Return the [X, Y] coordinate for the center point of the cell that contains the specified text.  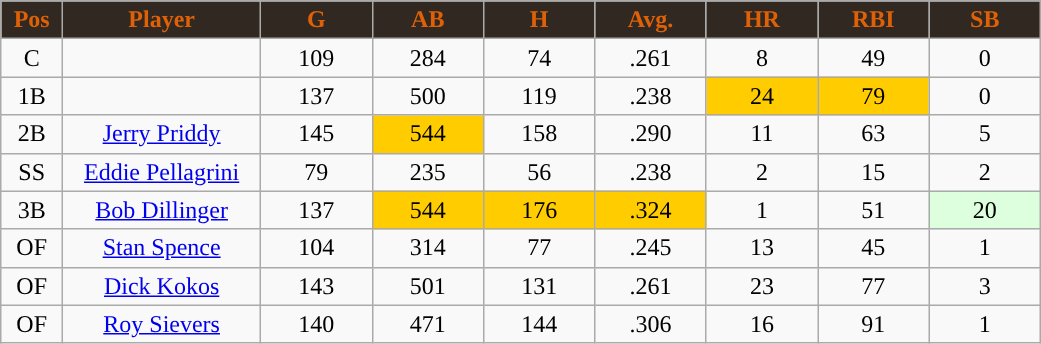
H [538, 20]
74 [538, 58]
.290 [650, 134]
G [316, 20]
5 [984, 134]
501 [428, 286]
15 [874, 172]
3B [32, 210]
20 [984, 210]
284 [428, 58]
1B [32, 96]
176 [538, 210]
24 [762, 96]
45 [874, 248]
143 [316, 286]
Bob Dillinger [162, 210]
49 [874, 58]
500 [428, 96]
11 [762, 134]
56 [538, 172]
.324 [650, 210]
13 [762, 248]
Roy Sievers [162, 324]
Eddie Pellagrini [162, 172]
Player [162, 20]
Dick Kokos [162, 286]
16 [762, 324]
.306 [650, 324]
314 [428, 248]
158 [538, 134]
SS [32, 172]
Pos [32, 20]
Jerry Priddy [162, 134]
119 [538, 96]
23 [762, 286]
RBI [874, 20]
.245 [650, 248]
2B [32, 134]
HR [762, 20]
3 [984, 286]
SB [984, 20]
145 [316, 134]
51 [874, 210]
144 [538, 324]
471 [428, 324]
8 [762, 58]
91 [874, 324]
Stan Spence [162, 248]
131 [538, 286]
104 [316, 248]
140 [316, 324]
109 [316, 58]
Avg. [650, 20]
C [32, 58]
AB [428, 20]
63 [874, 134]
235 [428, 172]
